Return (X, Y) of the center of cell containing provided text 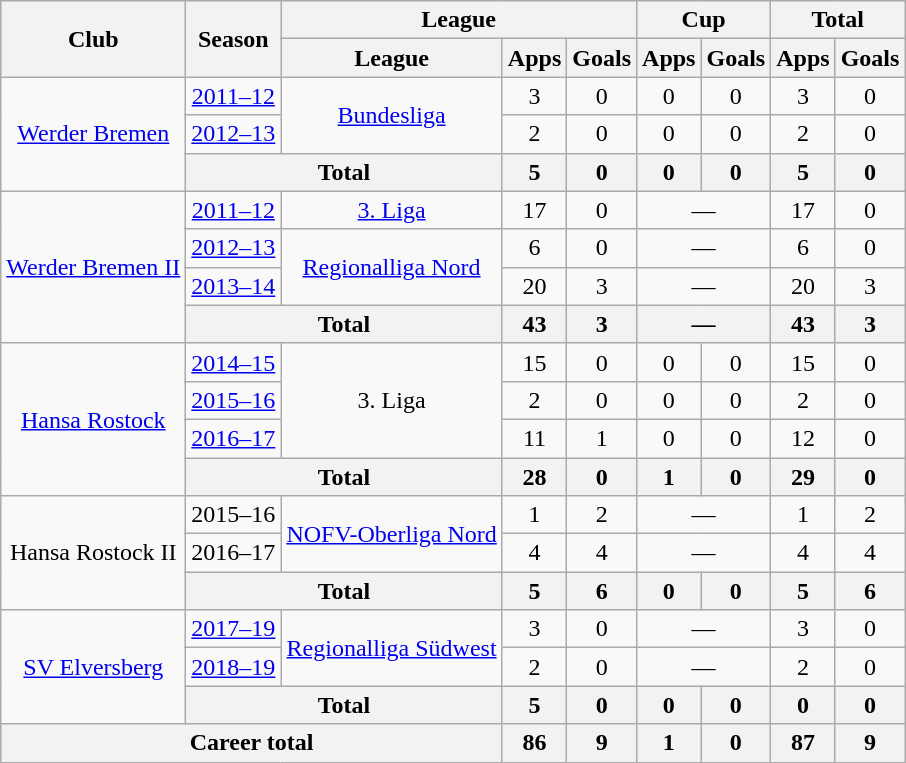
Hansa Rostock II (94, 553)
Bundesliga (392, 115)
Hansa Rostock (94, 419)
2018–19 (234, 667)
Regionalliga Nord (392, 267)
2017–19 (234, 629)
Cup (704, 20)
SV Elversberg (94, 667)
Season (234, 39)
2014–15 (234, 362)
Werder Bremen II (94, 267)
Werder Bremen (94, 134)
28 (534, 477)
Career total (252, 743)
12 (803, 438)
86 (534, 743)
11 (534, 438)
NOFV-Oberliga Nord (392, 534)
Regionalliga Südwest (392, 648)
29 (803, 477)
87 (803, 743)
2013–14 (234, 286)
Club (94, 39)
